Extract the [X, Y] coordinate from the center of the cell holding the provided text.  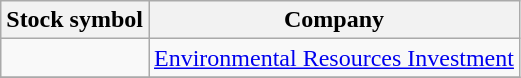
Environmental Resources Investment [334, 58]
Company [334, 20]
Stock symbol [75, 20]
